Locate the cell with the specified text and output its (X, Y) center coordinate. 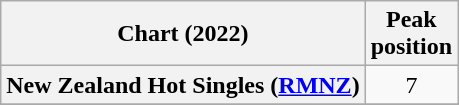
Peakposition (411, 34)
New Zealand Hot Singles (RMNZ) (183, 85)
7 (411, 85)
Chart (2022) (183, 34)
